Extract the (x, y) coordinate from the center of the cell holding the provided text.  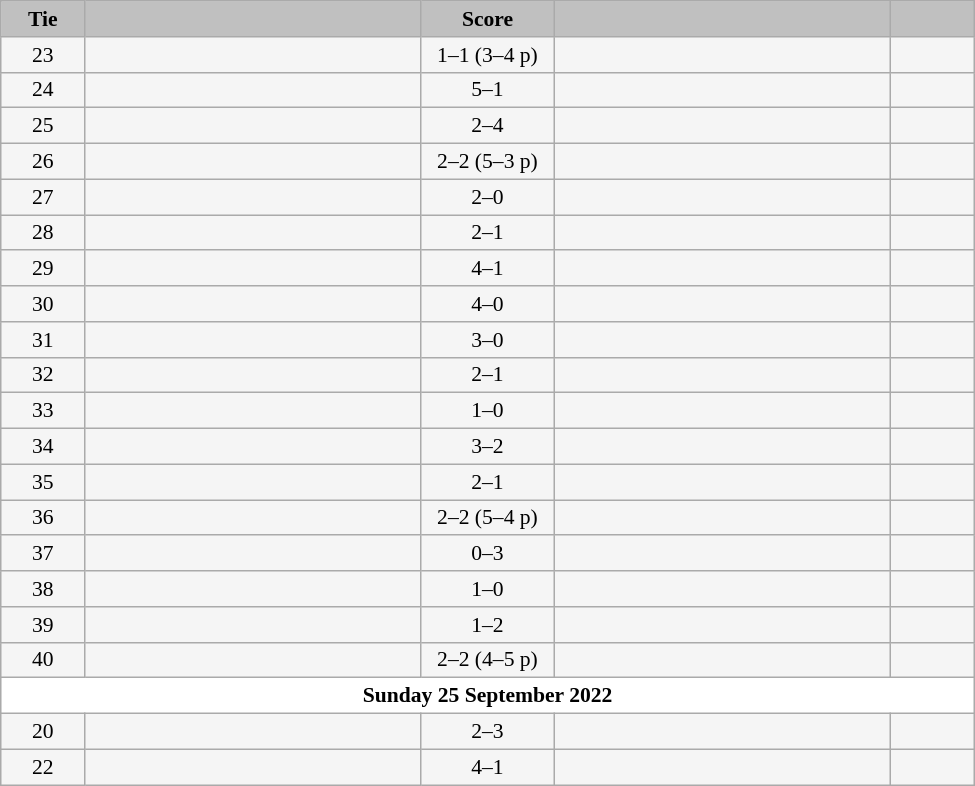
0–3 (487, 554)
27 (43, 197)
36 (43, 518)
4–0 (487, 304)
2–2 (5–3 p) (487, 162)
2–2 (4–5 p) (487, 660)
31 (43, 340)
37 (43, 554)
3–2 (487, 447)
2–2 (5–4 p) (487, 518)
Sunday 25 September 2022 (488, 696)
35 (43, 482)
32 (43, 375)
38 (43, 589)
1–2 (487, 625)
34 (43, 447)
39 (43, 625)
26 (43, 162)
Score (487, 19)
28 (43, 233)
33 (43, 411)
20 (43, 732)
29 (43, 269)
2–3 (487, 732)
40 (43, 660)
23 (43, 55)
24 (43, 90)
22 (43, 767)
1–1 (3–4 p) (487, 55)
25 (43, 126)
30 (43, 304)
2–4 (487, 126)
Tie (43, 19)
3–0 (487, 340)
2–0 (487, 197)
5–1 (487, 90)
